Determine the (X, Y) coordinate at the center of the cell enclosing the given text.  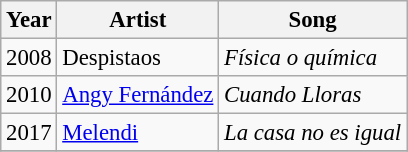
Song (313, 20)
Cuando Lloras (313, 95)
2017 (29, 133)
La casa no es igual (313, 133)
Despistaos (138, 58)
Year (29, 20)
Angy Fernández (138, 95)
2010 (29, 95)
2008 (29, 58)
Melendi (138, 133)
Artist (138, 20)
Física o química (313, 58)
